Find where the given text appears and provide that cell's center as [X, Y] coordinate. 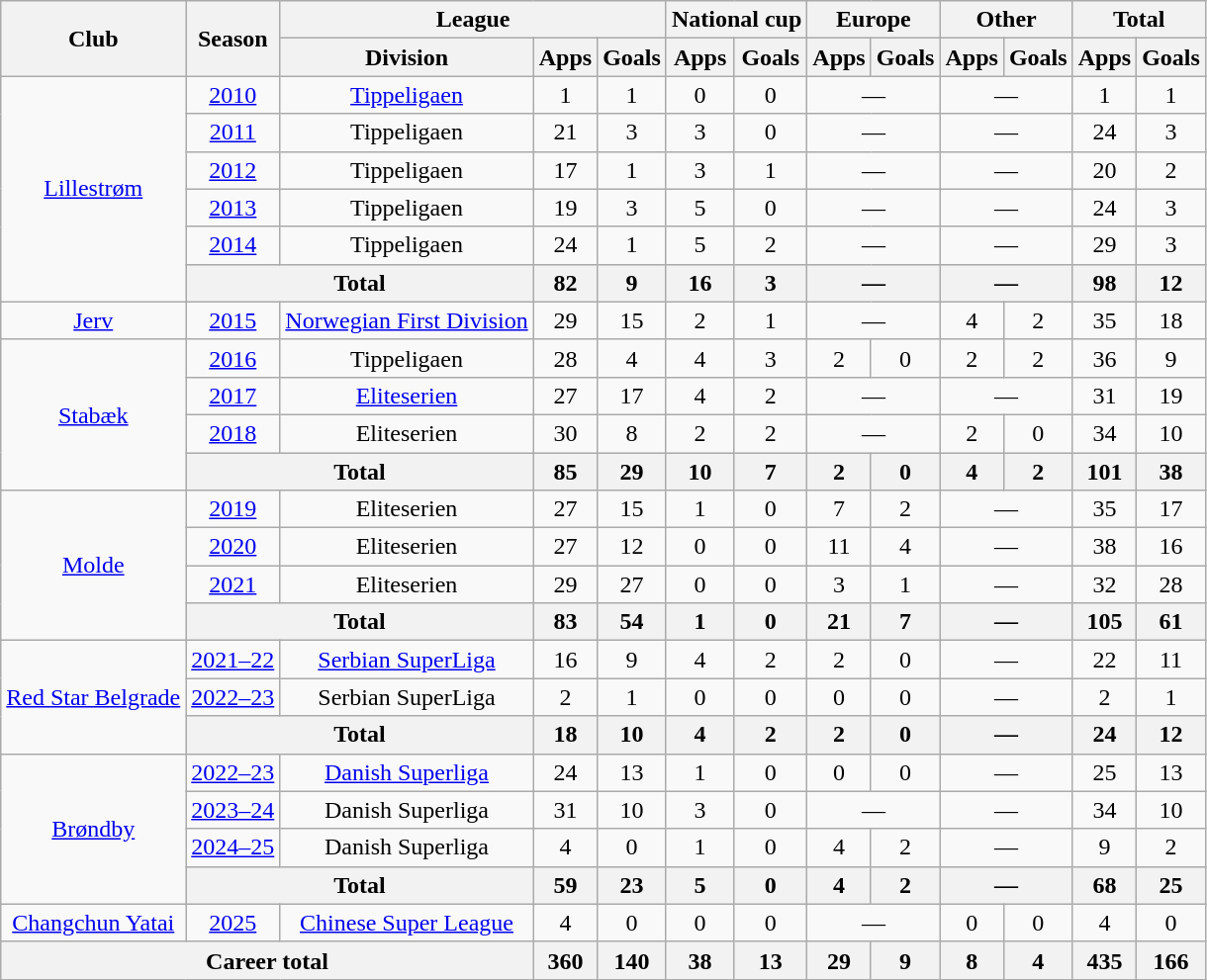
30 [565, 433]
360 [565, 960]
2023–24 [233, 810]
Jerv [93, 320]
2017 [233, 396]
Red Star Belgrade [93, 697]
83 [565, 622]
59 [565, 885]
140 [632, 960]
2012 [233, 170]
2016 [233, 358]
2013 [233, 208]
Norwegian First Division [407, 320]
101 [1104, 472]
20 [1104, 170]
85 [565, 472]
Career total [267, 960]
Molde [93, 566]
Season [233, 39]
98 [1104, 283]
2021 [233, 584]
2025 [233, 923]
Other [1006, 20]
435 [1104, 960]
Changchun Yatai [93, 923]
105 [1104, 622]
2011 [233, 133]
2024–25 [233, 847]
2018 [233, 433]
2020 [233, 547]
61 [1171, 622]
League [473, 20]
23 [632, 885]
Chinese Super League [407, 923]
Europe [874, 20]
2021–22 [233, 660]
166 [1171, 960]
22 [1104, 660]
Division [407, 57]
32 [1104, 584]
2015 [233, 320]
Stabæk [93, 414]
Club [93, 39]
Lillestrøm [93, 189]
54 [632, 622]
36 [1104, 358]
82 [565, 283]
2010 [233, 95]
68 [1104, 885]
2019 [233, 509]
Brøndby [93, 829]
National cup [736, 20]
2014 [233, 245]
